Provide the [x, y] coordinate of the cell's center where the given text is located.  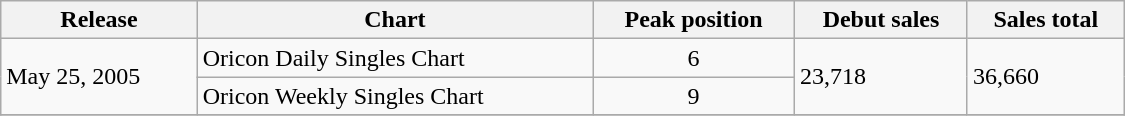
Debut sales [880, 20]
23,718 [880, 77]
6 [694, 58]
Oricon Daily Singles Chart [394, 58]
Oricon Weekly Singles Chart [394, 96]
9 [694, 96]
36,660 [1046, 77]
Peak position [694, 20]
May 25, 2005 [99, 77]
Chart [394, 20]
Sales total [1046, 20]
Release [99, 20]
